Extract the [X, Y] coordinate from the center of the cell holding the provided text.  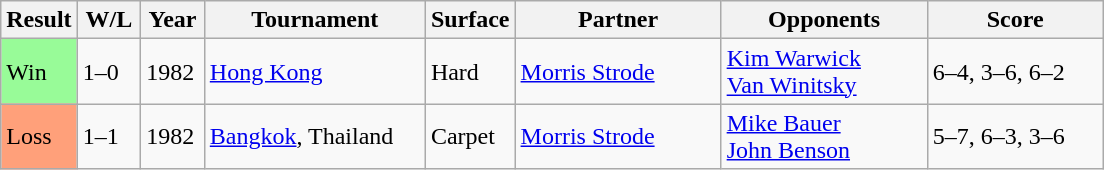
Hong Kong [314, 72]
1–0 [109, 72]
1–1 [109, 136]
Bangkok, Thailand [314, 136]
W/L [109, 20]
Win [39, 72]
Score [1015, 20]
Loss [39, 136]
Tournament [314, 20]
Result [39, 20]
Surface [470, 20]
Partner [618, 20]
Year [173, 20]
Opponents [824, 20]
6–4, 3–6, 6–2 [1015, 72]
Kim Warwick Van Winitsky [824, 72]
Carpet [470, 136]
5–7, 6–3, 3–6 [1015, 136]
Mike Bauer John Benson [824, 136]
Hard [470, 72]
